Locate the cell with the specified text and output its [X, Y] center coordinate. 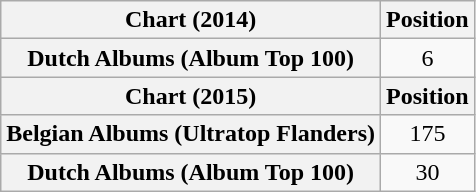
Chart (2015) [191, 96]
30 [428, 172]
175 [428, 134]
Chart (2014) [191, 20]
Belgian Albums (Ultratop Flanders) [191, 134]
6 [428, 58]
